Find where the given text appears and provide that cell's center as (x, y) coordinate. 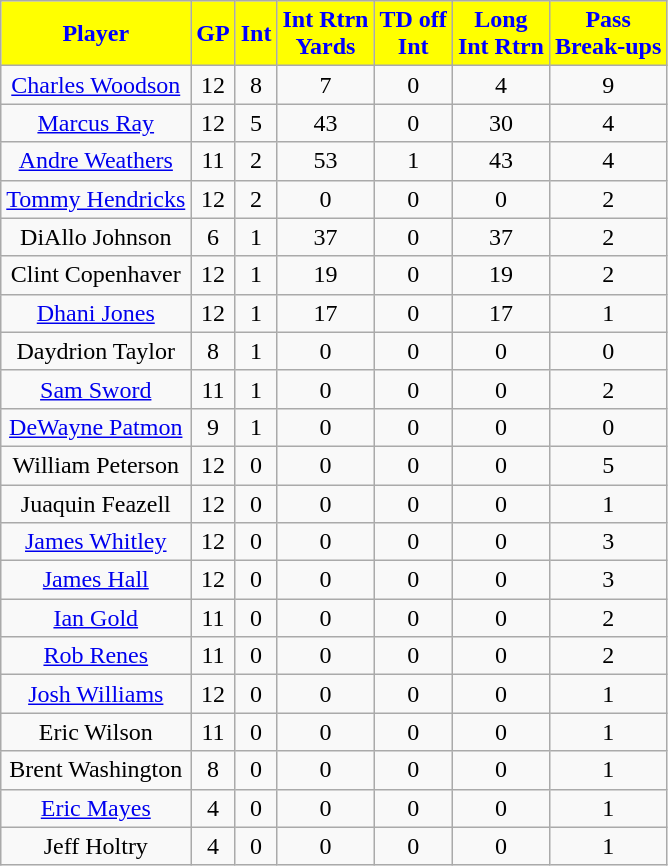
Rob Renes (96, 656)
William Peterson (96, 465)
TD offInt (413, 34)
Clint Copenhaver (96, 275)
Jeff Holtry (96, 846)
Juaquin Feazell (96, 503)
Daydrion Taylor (96, 351)
Brent Washington (96, 770)
30 (500, 123)
Andre Weathers (96, 161)
Sam Sword (96, 389)
Josh Williams (96, 694)
GP (213, 34)
Int RtrnYards (326, 34)
Ian Gold (96, 618)
Tommy Hendricks (96, 199)
6 (213, 237)
Player (96, 34)
Eric Wilson (96, 732)
LongInt Rtrn (500, 34)
Eric Mayes (96, 808)
53 (326, 161)
Int (256, 34)
PassBreak-ups (608, 34)
Charles Woodson (96, 85)
James Whitley (96, 542)
7 (326, 85)
Marcus Ray (96, 123)
DiAllo Johnson (96, 237)
James Hall (96, 580)
Dhani Jones (96, 313)
DeWayne Patmon (96, 427)
